For the text-containing cell, return its midpoint in (X, Y) coordinate format. 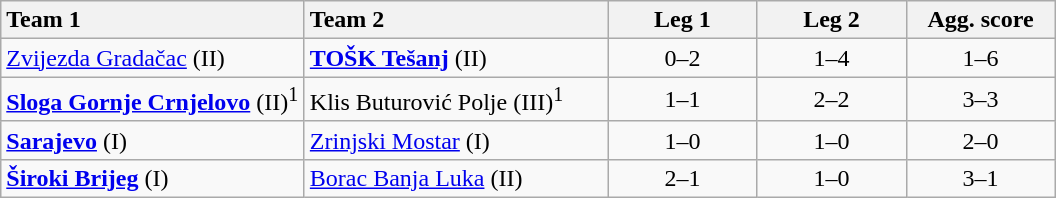
Team 2 (456, 20)
Leg 2 (832, 20)
Sarajevo (I) (153, 140)
2–1 (682, 178)
Leg 1 (682, 20)
0–2 (682, 58)
Široki Brijeg (I) (153, 178)
Team 1 (153, 20)
TOŠK Tešanj (II) (456, 58)
Borac Banja Luka (II) (456, 178)
3–1 (980, 178)
3–3 (980, 100)
Sloga Gornje Crnjelovo (II)1 (153, 100)
1–1 (682, 100)
Zrinjski Mostar (I) (456, 140)
1–6 (980, 58)
1–4 (832, 58)
2–2 (832, 100)
Klis Buturović Polje (III)1 (456, 100)
Zvijezda Gradačac (II) (153, 58)
Agg. score (980, 20)
2–0 (980, 140)
